Return (x, y) of the center of cell containing provided text 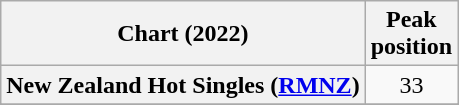
New Zealand Hot Singles (RMNZ) (183, 85)
33 (411, 85)
Chart (2022) (183, 34)
Peakposition (411, 34)
